Capture the cell that displays the provided text and extract its [X, Y] central coordinate. 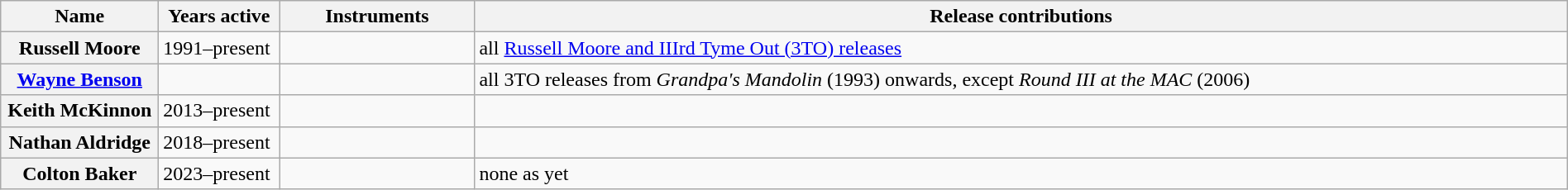
Russell Moore [79, 48]
Instruments [377, 17]
1991–present [219, 48]
2023–present [219, 173]
Name [79, 17]
Wayne Benson [79, 79]
Release contributions [1021, 17]
Years active [219, 17]
2018–present [219, 142]
none as yet [1021, 173]
Nathan Aldridge [79, 142]
Colton Baker [79, 173]
all 3TO releases from Grandpa's Mandolin (1993) onwards, except Round III at the MAC (2006) [1021, 79]
all Russell Moore and IIIrd Tyme Out (3TO) releases [1021, 48]
Keith McKinnon [79, 111]
2013–present [219, 111]
